Scan for the cell matching the given text and deliver its [x, y] coordinate at center. 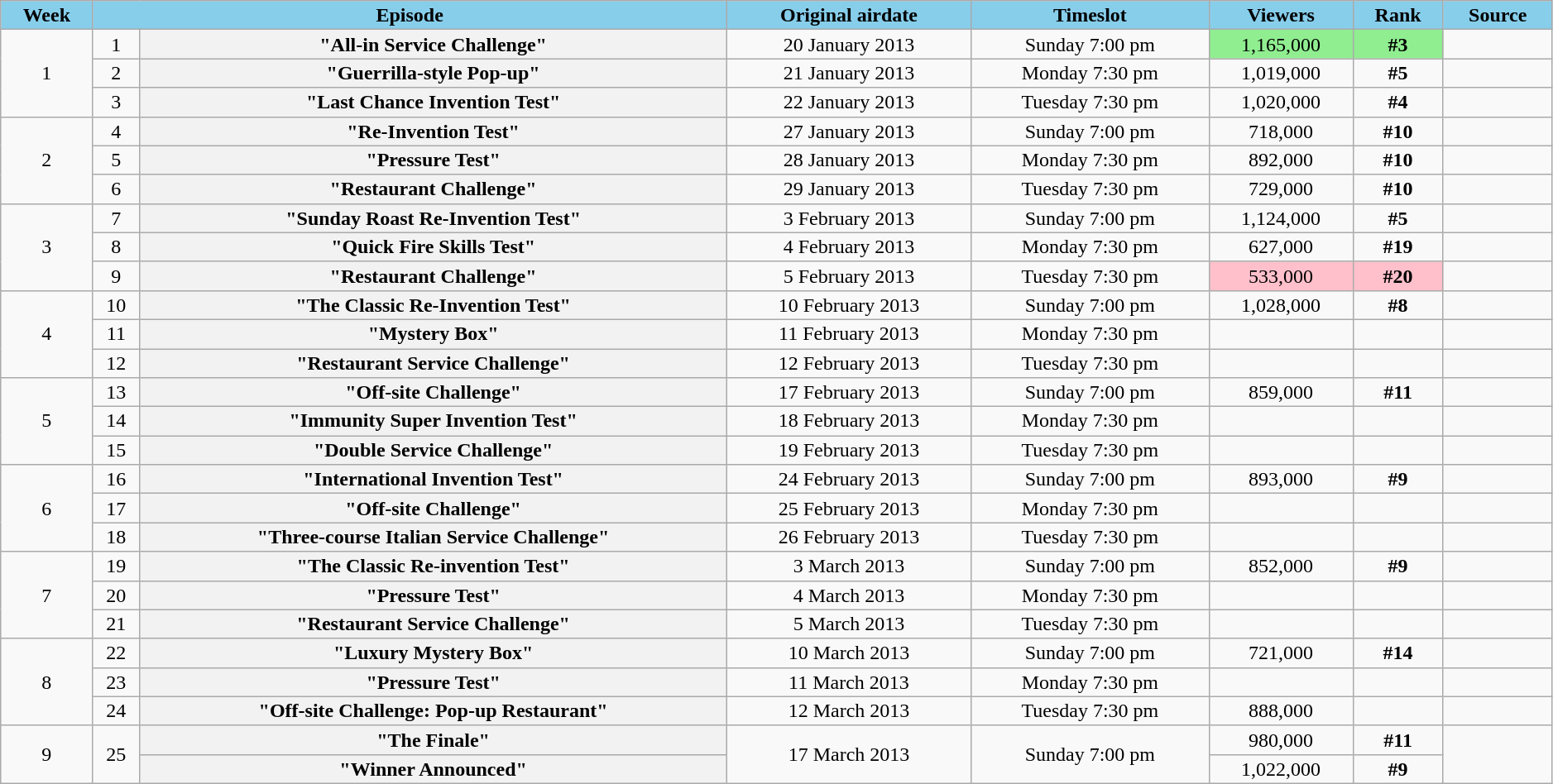
893,000 [1281, 480]
10 [116, 304]
20 January 2013 [849, 45]
3 February 2013 [849, 218]
21 January 2013 [849, 73]
25 February 2013 [849, 508]
12 [116, 364]
"Guerrilla-style Pop-up" [434, 73]
"Winner Announced" [434, 769]
20 [116, 595]
11 February 2013 [849, 334]
10 March 2013 [849, 653]
17 February 2013 [849, 392]
25 [116, 754]
11 March 2013 [849, 681]
28 January 2013 [849, 160]
4 February 2013 [849, 246]
1,124,000 [1281, 218]
21 [116, 624]
627,000 [1281, 246]
27 January 2013 [849, 131]
24 February 2013 [849, 480]
19 [116, 566]
18 February 2013 [849, 422]
#20 [1398, 276]
14 [116, 422]
22 January 2013 [849, 103]
5 February 2013 [849, 276]
29 January 2013 [849, 189]
#14 [1398, 653]
"The Finale" [434, 739]
"Re-Invention Test" [434, 131]
"Last Chance Invention Test" [434, 103]
892,000 [1281, 160]
Viewers [1281, 15]
23 [116, 681]
10 February 2013 [849, 304]
888,000 [1281, 711]
15 [116, 450]
"The Classic Re-Invention Test" [434, 304]
1,165,000 [1281, 45]
"Three-course Italian Service Challenge" [434, 538]
Source [1498, 15]
#19 [1398, 246]
1,028,000 [1281, 304]
"Immunity Super Invention Test" [434, 422]
13 [116, 392]
729,000 [1281, 189]
980,000 [1281, 739]
"Luxury Mystery Box" [434, 653]
718,000 [1281, 131]
"International Invention Test" [434, 480]
1,022,000 [1281, 769]
533,000 [1281, 276]
11 [116, 334]
12 March 2013 [849, 711]
4 March 2013 [849, 595]
1,020,000 [1281, 103]
859,000 [1281, 392]
"The Classic Re-invention Test" [434, 566]
852,000 [1281, 566]
22 [116, 653]
"Double Service Challenge" [434, 450]
16 [116, 480]
Original airdate [849, 15]
#8 [1398, 304]
"All-in Service Challenge" [434, 45]
17 [116, 508]
Rank [1398, 15]
12 February 2013 [849, 364]
Week [46, 15]
Episode [410, 15]
18 [116, 538]
3 March 2013 [849, 566]
19 February 2013 [849, 450]
721,000 [1281, 653]
1,019,000 [1281, 73]
Timeslot [1090, 15]
"Off-site Challenge: Pop-up Restaurant" [434, 711]
17 March 2013 [849, 754]
"Quick Fire Skills Test" [434, 246]
"Mystery Box" [434, 334]
26 February 2013 [849, 538]
#3 [1398, 45]
"Sunday Roast Re-Invention Test" [434, 218]
5 March 2013 [849, 624]
#4 [1398, 103]
24 [116, 711]
